Capture the cell that displays the provided text and extract its (X, Y) central coordinate. 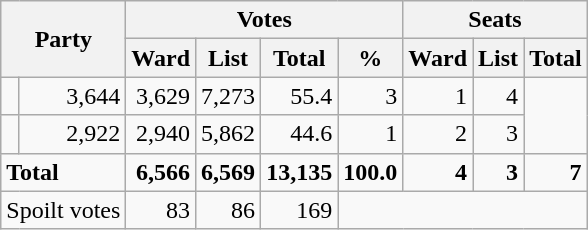
44.6 (300, 134)
13,135 (300, 172)
83 (161, 210)
5,862 (228, 134)
Spoilt votes (64, 210)
7 (556, 172)
2,940 (161, 134)
3,629 (161, 96)
3,644 (72, 96)
55.4 (300, 96)
Votes (264, 20)
2,922 (72, 134)
6,566 (161, 172)
86 (228, 210)
% (370, 58)
Party (64, 39)
169 (300, 210)
Seats (495, 20)
2 (438, 134)
7,273 (228, 96)
6,569 (228, 172)
100.0 (370, 172)
